Scan for the cell matching the given text and deliver its (x, y) coordinate at center. 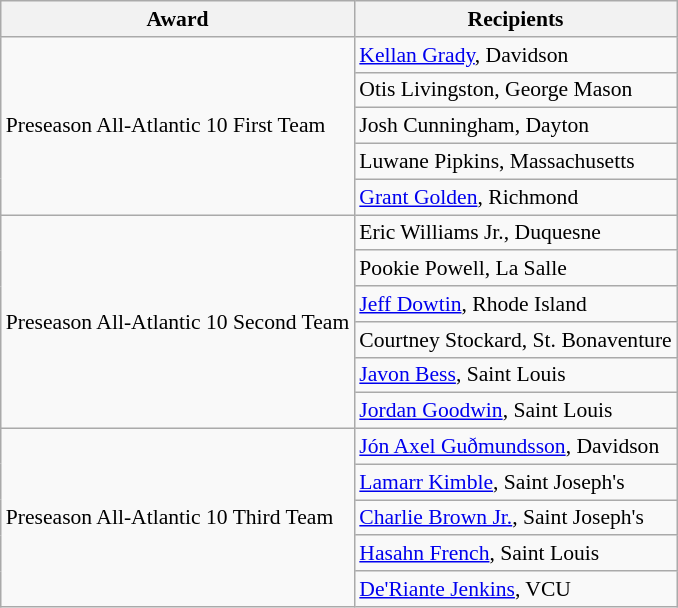
Luwane Pipkins, Massachusetts (515, 162)
Josh Cunningham, Dayton (515, 126)
De'Riante Jenkins, VCU (515, 589)
Preseason All-Atlantic 10 First Team (178, 126)
Jordan Goodwin, Saint Louis (515, 411)
Recipients (515, 19)
Kellan Grady, Davidson (515, 55)
Eric Williams Jr., Duquesne (515, 233)
Javon Bess, Saint Louis (515, 375)
Hasahn French, Saint Louis (515, 554)
Jeff Dowtin, Rhode Island (515, 304)
Grant Golden, Richmond (515, 197)
Charlie Brown Jr., Saint Joseph's (515, 518)
Preseason All-Atlantic 10 Third Team (178, 518)
Jón Axel Guðmundsson, Davidson (515, 447)
Award (178, 19)
Otis Livingston, George Mason (515, 90)
Preseason All-Atlantic 10 Second Team (178, 322)
Lamarr Kimble, Saint Joseph's (515, 482)
Pookie Powell, La Salle (515, 269)
Courtney Stockard, St. Bonaventure (515, 340)
